Capture the cell that displays the provided text and extract its (x, y) central coordinate. 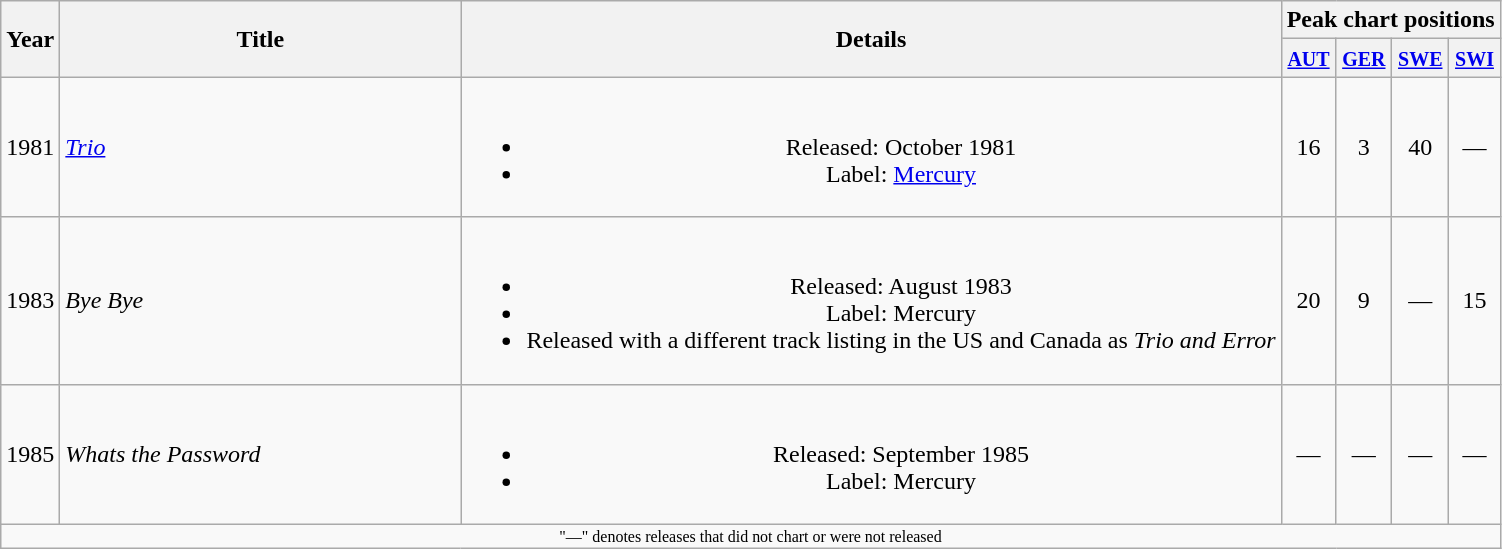
1983 (30, 300)
3 (1364, 147)
Trio (260, 147)
1981 (30, 147)
Year (30, 39)
GER (1364, 58)
Peak chart positions (1390, 20)
AUT (1308, 58)
Released: August 1983Label: MercuryReleased with a different track listing in the US and Canada as Trio and Error (871, 300)
Released: October 1981Label: Mercury (871, 147)
9 (1364, 300)
Bye Bye (260, 300)
Whats the Password (260, 454)
40 (1420, 147)
SWI (1474, 58)
SWE (1420, 58)
Details (871, 39)
20 (1308, 300)
Released: September 1985Label: Mercury (871, 454)
Title (260, 39)
15 (1474, 300)
1985 (30, 454)
"—" denotes releases that did not chart or were not released (750, 536)
16 (1308, 147)
